Detect which cell encompasses the target text, then output its (X, Y) center coordinate. 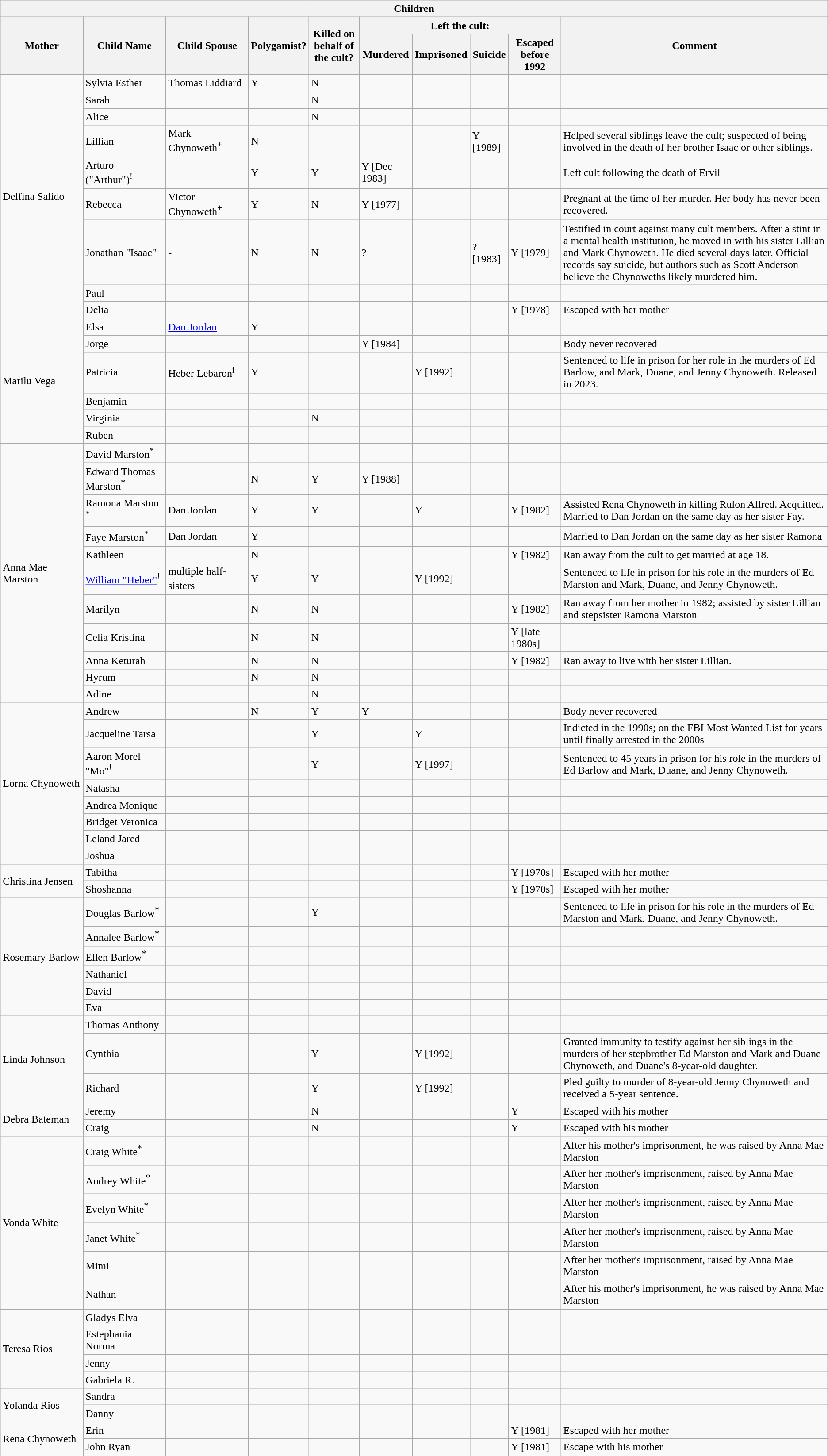
Y [1979] (535, 253)
Lillian (125, 141)
Anna Keturah (125, 660)
Gladys Elva (125, 1318)
Delia (125, 310)
Jeremy (125, 1111)
Thomas Liddiard (207, 83)
Sandra (125, 1397)
Tabitha (125, 872)
Nathan (125, 1295)
Audrey White* (125, 1179)
Kathleen (125, 555)
Rena Chynoweth (42, 1439)
Celia Kristina (125, 638)
Nathaniel (125, 974)
Jenny (125, 1363)
multiple half-sistersi (207, 579)
Y [1997] (441, 764)
Paul (125, 293)
Benjamin (125, 401)
? [1983] (489, 253)
Ran away from her mother in 1982; assisted by sister Lillian and stepsister Ramona Marston (694, 609)
Virginia (125, 418)
William "Heber"! (125, 579)
Y [1978] (535, 310)
Pregnant at the time of her murder. Her body has never been recovered. (694, 204)
Christina Jensen (42, 881)
Thomas Anthony (125, 1025)
Lorna Chynoweth (42, 783)
Jacqueline Tarsa (125, 734)
Assisted Rena Chynoweth in killing Rulon Allred. Acquitted. Married to Dan Jordan on the same day as her sister Fay. (694, 510)
Richard (125, 1088)
Edward Thomas Marston* (125, 479)
Cynthia (125, 1054)
Alice (125, 117)
Child Name (125, 46)
Escape with his mother (694, 1447)
Sentenced to 45 years in prison for his role in the murders of Ed Barlow and Mark, Duane, and Jenny Chynoweth. (694, 764)
Y [late 1980s] (535, 638)
Hyrum (125, 677)
Polygamist? (279, 46)
Married to Dan Jordan on the same day as her sister Ramona (694, 536)
John Ryan (125, 1447)
Shoshanna (125, 889)
Rebecca (125, 204)
Mimi (125, 1266)
? (386, 253)
Suicide (489, 54)
Ramona Marston * (125, 510)
Gabriela R. (125, 1380)
Janet White* (125, 1237)
Teresa Rios (42, 1349)
Leland Jared (125, 839)
Pled guilty to murder of 8-year-old Jenny Chynoweth and received a 5-year sentence. (694, 1088)
Danny (125, 1414)
Yolanda Rios (42, 1405)
Victor Chynoweth+ (207, 204)
Murdered (386, 54)
Vonda White (42, 1222)
Douglas Barlow* (125, 912)
Joshua (125, 855)
Adine (125, 694)
Comment (694, 46)
Delfina Salido (42, 196)
Annalee Barlow* (125, 937)
Bridget Veronica (125, 822)
Jonathan "Isaac" (125, 253)
David (125, 991)
Patricia (125, 372)
Linda Johnson (42, 1060)
Ran away from the cult to get married at age 18. (694, 555)
Ruben (125, 435)
Erin (125, 1430)
Left the cult: (460, 26)
Sylvia Esther (125, 83)
Helped several siblings leave the cult; suspected of being involved in the death of her brother Isaac or other siblings. (694, 141)
Evelyn White* (125, 1208)
Craig (125, 1128)
Left cult following the death of Ervil (694, 173)
Heber Lebaroni (207, 372)
Marilyn (125, 609)
Eva (125, 1008)
Anna Mae Marston (42, 573)
Rosemary Barlow (42, 957)
Natasha (125, 788)
Escaped before 1992 (535, 54)
Aaron Morel "Mo"! (125, 764)
Child Spouse (207, 46)
Elsa (125, 327)
Killed on behalf of the cult? (334, 46)
Y [Dec 1983] (386, 173)
Ran away to live with her sister Lillian. (694, 660)
Marilu Vega (42, 381)
Y [1984] (386, 344)
- (207, 253)
Mother (42, 46)
Sentenced to life in prison for her role in the murders of Ed Barlow, and Mark, Duane, and Jenny Chynoweth. Released in 2023. (694, 372)
Craig White* (125, 1151)
Debra Bateman (42, 1119)
Indicted in the 1990s; on the FBI Most Wanted List for years until finally arrested in the 2000s (694, 734)
Sarah (125, 100)
Ellen Barlow* (125, 956)
Arturo ("Arthur")! (125, 173)
Jorge (125, 344)
David Marston* (125, 453)
Estephania Norma (125, 1340)
Andrew (125, 711)
Imprisoned (441, 54)
Children (414, 9)
Faye Marston* (125, 536)
Y [1977] (386, 204)
Y [1989] (489, 141)
Y [1988] (386, 479)
Mark Chynoweth+ (207, 141)
Andrea Monique (125, 805)
